Locate the cell with the specified text and output its [x, y] center coordinate. 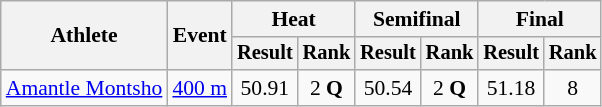
50.54 [388, 88]
Amantle Montsho [84, 88]
400 m [200, 88]
8 [573, 88]
Semifinal [416, 19]
Athlete [84, 36]
50.91 [265, 88]
51.18 [511, 88]
Final [540, 19]
Event [200, 36]
Heat [294, 19]
